Identify which cell holds the provided text, then report its [X, Y] central coordinate. 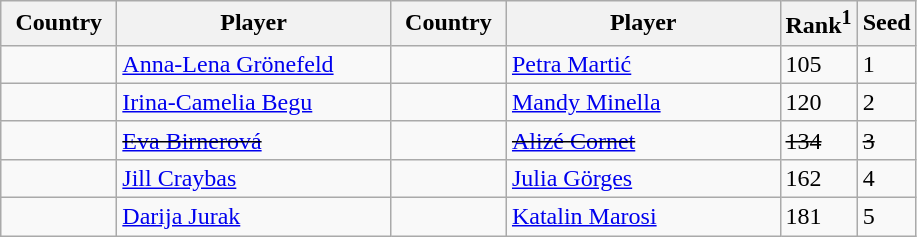
Katalin Marosi [643, 217]
2 [886, 102]
4 [886, 178]
Anna-Lena Grönefeld [254, 64]
Irina-Camelia Begu [254, 102]
Mandy Minella [643, 102]
1 [886, 64]
Petra Martić [643, 64]
Seed [886, 24]
134 [818, 140]
Alizé Cornet [643, 140]
Jill Craybas [254, 178]
3 [886, 140]
162 [818, 178]
Darija Jurak [254, 217]
181 [818, 217]
Julia Görges [643, 178]
120 [818, 102]
5 [886, 217]
105 [818, 64]
Eva Birnerová [254, 140]
Rank1 [818, 24]
